Extract the [X, Y] coordinate from the center of the cell holding the provided text.  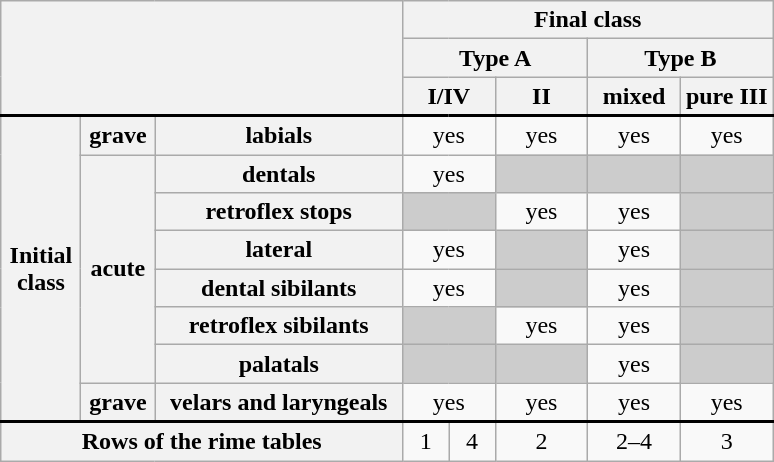
lateral [279, 250]
Rows of the rime tables [202, 442]
dentals [279, 173]
palatals [279, 364]
retroflex sibilants [279, 326]
1 [426, 442]
Type A [496, 58]
retroflex stops [279, 212]
3 [726, 442]
II [542, 96]
Initialclass [41, 269]
pure III [726, 96]
velars and laryngeals [279, 402]
mixed [634, 96]
dental sibilants [279, 288]
2 [542, 442]
acute [118, 268]
Type B [680, 58]
Final class [588, 20]
I/IV [450, 96]
labials [279, 136]
4 [472, 442]
2–4 [634, 442]
